Identify which cell holds the provided text, then report its [X, Y] central coordinate. 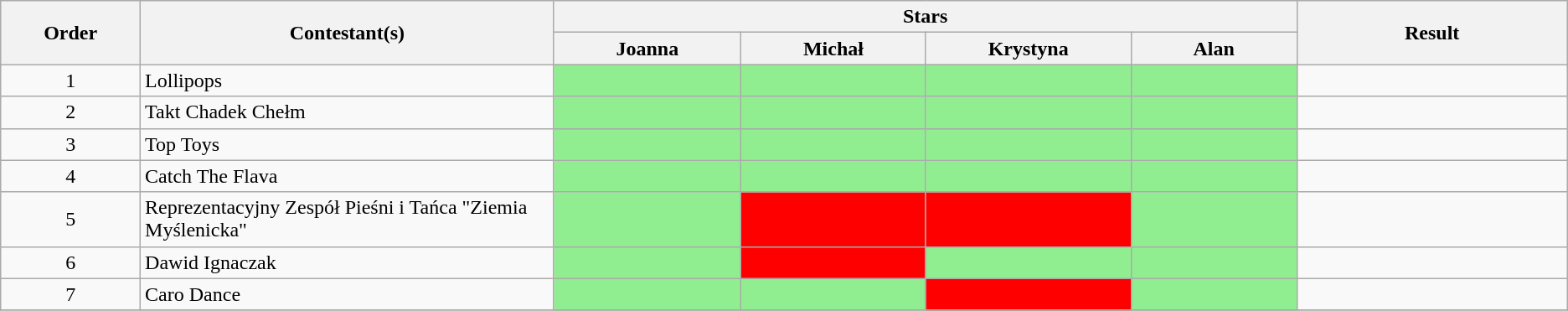
Top Toys [348, 144]
7 [70, 294]
Joanna [647, 49]
Catch The Flava [348, 176]
Result [1432, 33]
Reprezentacyjny Zespół Pieśni i Tańca "Ziemia Myślenicka" [348, 220]
Contestant(s) [348, 33]
Lollipops [348, 80]
5 [70, 220]
Caro Dance [348, 294]
Krystyna [1029, 49]
Michał [834, 49]
1 [70, 80]
Order [70, 33]
Alan [1214, 49]
3 [70, 144]
Takt Chadek Chełm [348, 112]
Dawid Ignaczak [348, 262]
6 [70, 262]
4 [70, 176]
Stars [925, 17]
2 [70, 112]
